For the text-containing cell, return its midpoint in [x, y] coordinate format. 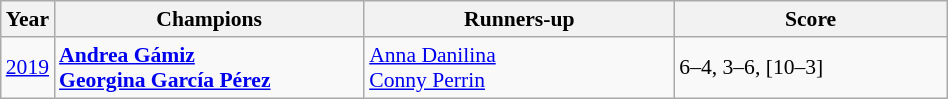
Andrea Gámiz Georgina García Pérez [209, 68]
Champions [209, 19]
6–4, 3–6, [10–3] [810, 68]
Year [28, 19]
Score [810, 19]
Runners-up [519, 19]
2019 [28, 68]
Anna Danilina Conny Perrin [519, 68]
